Locate the cell with the specified text and output its (x, y) center coordinate. 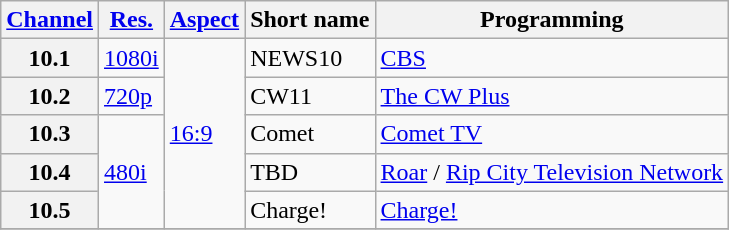
10.5 (50, 210)
Roar / Rip City Television Network (552, 172)
TBD (310, 172)
Comet (310, 134)
Short name (310, 20)
The CW Plus (552, 96)
Channel (50, 20)
10.2 (50, 96)
16:9 (204, 134)
Comet TV (552, 134)
10.4 (50, 172)
Programming (552, 20)
Aspect (204, 20)
10.1 (50, 58)
10.3 (50, 134)
480i (132, 172)
1080i (132, 58)
NEWS10 (310, 58)
Res. (132, 20)
CW11 (310, 96)
720p (132, 96)
CBS (552, 58)
